From the cell containing the given text, extract its center point as [X, Y] coordinate. 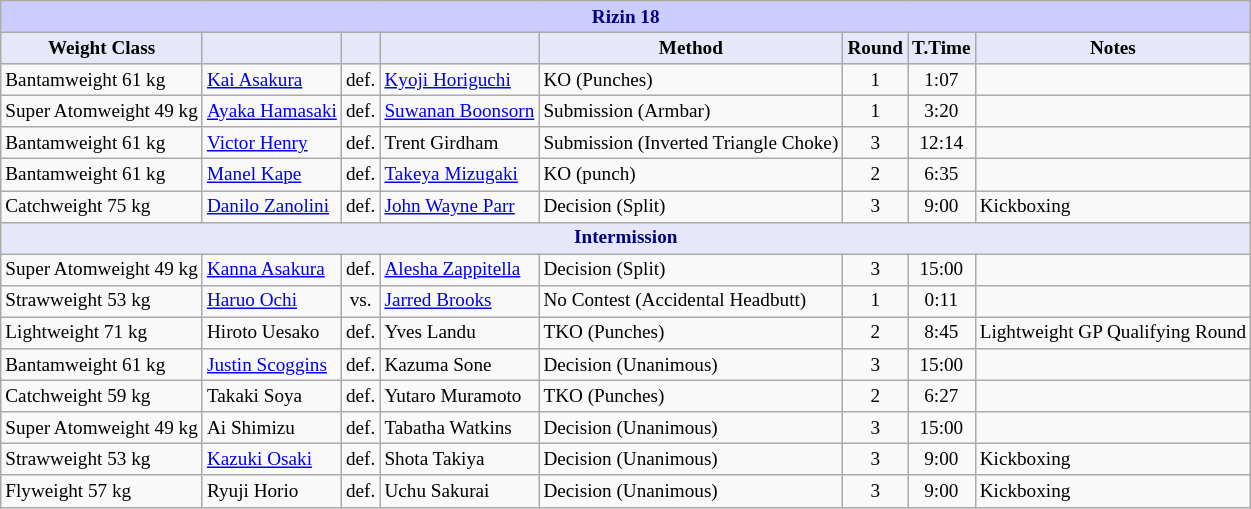
6:27 [942, 396]
3:20 [942, 111]
Submission (Armbar) [691, 111]
Jarred Brooks [460, 301]
Ryuji Horio [272, 491]
T.Time [942, 48]
Danilo Zanolini [272, 206]
Victor Henry [272, 143]
Tabatha Watkins [460, 428]
Kazuma Sone [460, 365]
KO (Punches) [691, 80]
0:11 [942, 301]
Manel Kape [272, 175]
Kai Asakura [272, 80]
Kazuki Osaki [272, 460]
Kyoji Horiguchi [460, 80]
Yutaro Muramoto [460, 396]
8:45 [942, 333]
Justin Scoggins [272, 365]
Catchweight 75 kg [102, 206]
vs. [360, 301]
Uchu Sakurai [460, 491]
Lightweight 71 kg [102, 333]
Takaki Soya [272, 396]
Suwanan Boonsorn [460, 111]
Weight Class [102, 48]
Ai Shimizu [272, 428]
Round [876, 48]
Method [691, 48]
Submission (Inverted Triangle Choke) [691, 143]
1:07 [942, 80]
Lightweight GP Qualifying Round [1113, 333]
Catchweight 59 kg [102, 396]
Intermission [626, 238]
Haruo Ochi [272, 301]
Kanna Asakura [272, 270]
Rizin 18 [626, 17]
Flyweight 57 kg [102, 491]
Shota Takiya [460, 460]
John Wayne Parr [460, 206]
12:14 [942, 143]
Hiroto Uesako [272, 333]
Trent Girdham [460, 143]
6:35 [942, 175]
Notes [1113, 48]
Yves Landu [460, 333]
KO (punch) [691, 175]
No Contest (Accidental Headbutt) [691, 301]
Takeya Mizugaki [460, 175]
Alesha Zappitella [460, 270]
Ayaka Hamasaki [272, 111]
